Pinpoint the cell where the given text exists, returning its (x, y) midpoint coordinate. 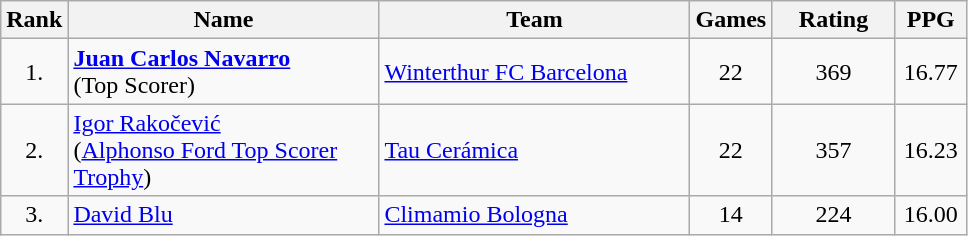
PPG (930, 20)
16.00 (930, 215)
16.77 (930, 72)
Rank (34, 20)
14 (731, 215)
Juan Carlos Navarro (Top Scorer) (224, 72)
Climamio Bologna (534, 215)
224 (834, 215)
Tau Cerámica (534, 150)
Winterthur FC Barcelona (534, 72)
369 (834, 72)
357 (834, 150)
Igor Rakočević (Alphonso Ford Top Scorer Trophy) (224, 150)
2. (34, 150)
1. (34, 72)
Rating (834, 20)
Team (534, 20)
David Blu (224, 215)
3. (34, 215)
16.23 (930, 150)
Name (224, 20)
Games (731, 20)
